For the text-containing cell, return its midpoint in [x, y] coordinate format. 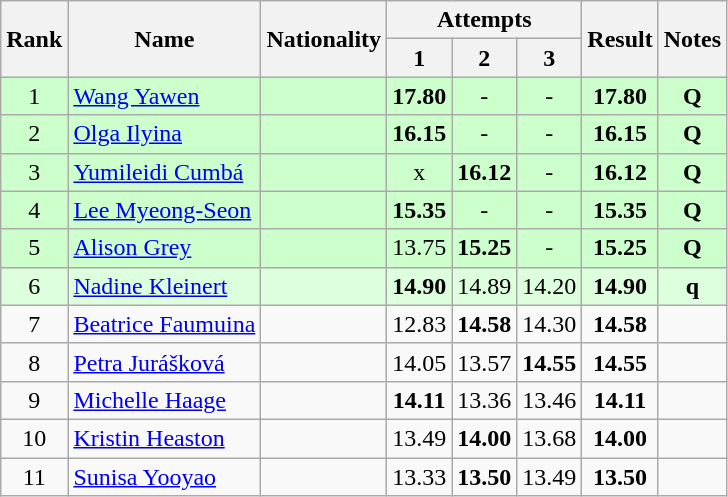
Nadine Kleinert [164, 286]
x [420, 172]
13.68 [550, 438]
13.57 [484, 362]
10 [34, 438]
Attempts [484, 20]
Olga Ilyina [164, 134]
Alison Grey [164, 248]
13.46 [550, 400]
7 [34, 324]
Beatrice Faumuina [164, 324]
12.83 [420, 324]
14.89 [484, 286]
14.20 [550, 286]
8 [34, 362]
5 [34, 248]
4 [34, 210]
Wang Yawen [164, 96]
13.36 [484, 400]
11 [34, 477]
Sunisa Yooyao [164, 477]
Michelle Haage [164, 400]
q [692, 286]
Petra Jurášková [164, 362]
Lee Myeong-Seon [164, 210]
Kristin Heaston [164, 438]
13.33 [420, 477]
14.05 [420, 362]
Notes [692, 39]
13.75 [420, 248]
Nationality [324, 39]
6 [34, 286]
Yumileidi Cumbá [164, 172]
Name [164, 39]
Rank [34, 39]
9 [34, 400]
Result [620, 39]
14.30 [550, 324]
